Provide the [X, Y] coordinate of the cell's center where the given text is located.  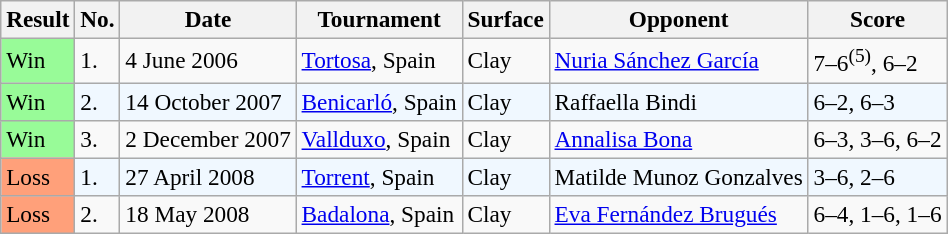
Score [878, 19]
Annalisa Bona [678, 139]
Date [208, 19]
3–6, 2–6 [878, 177]
18 May 2008 [208, 214]
Vallduxo, Spain [379, 139]
6–2, 6–3 [878, 101]
7–6(5), 6–2 [878, 60]
No. [98, 19]
6–3, 3–6, 6–2 [878, 139]
Matilde Munoz Gonzalves [678, 177]
Torrent, Spain [379, 177]
Nuria Sánchez García [678, 60]
4 June 2006 [208, 60]
Badalona, Spain [379, 214]
Benicarló, Spain [379, 101]
3. [98, 139]
6–4, 1–6, 1–6 [878, 214]
Opponent [678, 19]
Tortosa, Spain [379, 60]
Tournament [379, 19]
2 December 2007 [208, 139]
Raffaella Bindi [678, 101]
Result [38, 19]
27 April 2008 [208, 177]
14 October 2007 [208, 101]
Surface [506, 19]
Eva Fernández Brugués [678, 214]
